Capture the cell that displays the provided text and extract its [x, y] central coordinate. 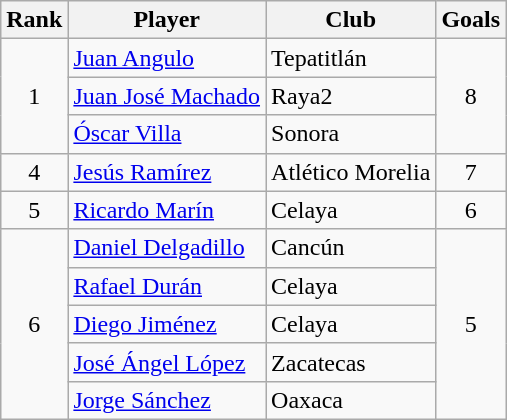
Rafael Durán [167, 286]
Jorge Sánchez [167, 400]
4 [34, 172]
Tepatitlán [351, 58]
Raya2 [351, 96]
José Ángel López [167, 362]
1 [34, 96]
Juan José Machado [167, 96]
Óscar Villa [167, 134]
Zacatecas [351, 362]
Player [167, 20]
Juan Angulo [167, 58]
Oaxaca [351, 400]
Atlético Morelia [351, 172]
Sonora [351, 134]
8 [471, 96]
Jesús Ramírez [167, 172]
Goals [471, 20]
Rank [34, 20]
Club [351, 20]
Cancún [351, 248]
7 [471, 172]
Ricardo Marín [167, 210]
Daniel Delgadillo [167, 248]
Diego Jiménez [167, 324]
